Extract the [X, Y] coordinate from the center of the cell holding the provided text.  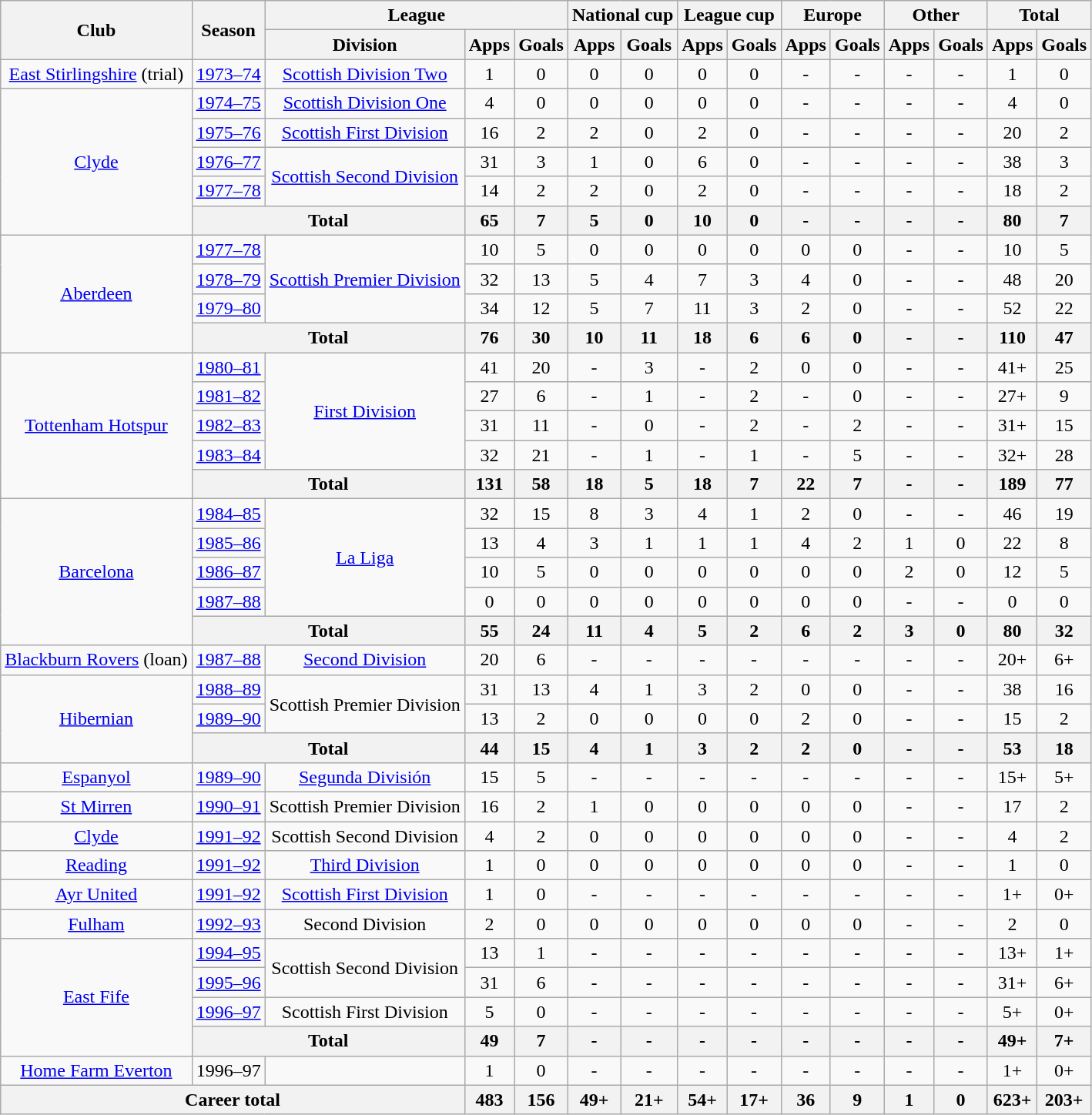
1978–79 [228, 279]
1990–91 [228, 806]
1994–95 [228, 953]
36 [806, 1100]
28 [1064, 455]
19 [1064, 514]
Other [936, 15]
48 [1012, 279]
55 [489, 631]
National cup [622, 15]
1982–83 [228, 426]
623+ [1012, 1100]
27+ [1012, 397]
17+ [754, 1100]
Ayr United [96, 895]
Barcelona [96, 572]
East Stirlingshire (trial) [96, 74]
1983–84 [228, 455]
Hibernian [96, 718]
Reading [96, 866]
Club [96, 30]
15+ [1012, 777]
24 [541, 631]
41+ [1012, 367]
1980–81 [228, 367]
1984–85 [228, 514]
25 [1064, 367]
East Fife [96, 997]
17 [1012, 806]
Third Division [365, 866]
1981–82 [228, 397]
30 [541, 337]
32+ [1012, 455]
Division [365, 45]
La Liga [365, 557]
41 [489, 367]
Scottish Division Two [365, 74]
Aberdeen [96, 293]
27 [489, 397]
1986–87 [228, 572]
47 [1064, 337]
Career total [233, 1100]
First Division [365, 411]
58 [541, 484]
13+ [1012, 953]
77 [1064, 484]
20+ [1012, 660]
Espanyol [96, 777]
131 [489, 484]
1974–75 [228, 103]
Scottish Division One [365, 103]
189 [1012, 484]
Tottenham Hotspur [96, 426]
21+ [649, 1100]
34 [489, 308]
Season [228, 30]
110 [1012, 337]
156 [541, 1100]
44 [489, 748]
1973–74 [228, 74]
League cup [729, 15]
65 [489, 220]
1979–80 [228, 308]
League [416, 15]
7+ [1064, 1041]
46 [1012, 514]
1975–76 [228, 132]
49 [489, 1041]
1992–93 [228, 924]
St Mirren [96, 806]
203+ [1064, 1100]
Segunda División [365, 777]
1988–89 [228, 689]
14 [489, 191]
483 [489, 1100]
1995–96 [228, 983]
1985–86 [228, 543]
54+ [702, 1100]
1976–77 [228, 162]
Blackburn Rovers (loan) [96, 660]
Europe [832, 15]
21 [541, 455]
76 [489, 337]
Home Farm Everton [96, 1070]
Fulham [96, 924]
53 [1012, 748]
52 [1012, 308]
